For the text-containing cell, return its midpoint in (x, y) coordinate format. 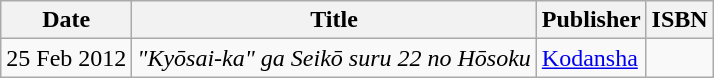
Date (66, 20)
Publisher (591, 20)
Kodansha (591, 58)
"Kyōsai-ka" ga Seikō suru 22 no Hōsoku (334, 58)
25 Feb 2012 (66, 58)
Title (334, 20)
ISBN (680, 20)
